Determine the [X, Y] coordinate at the center of the cell enclosing the given text.  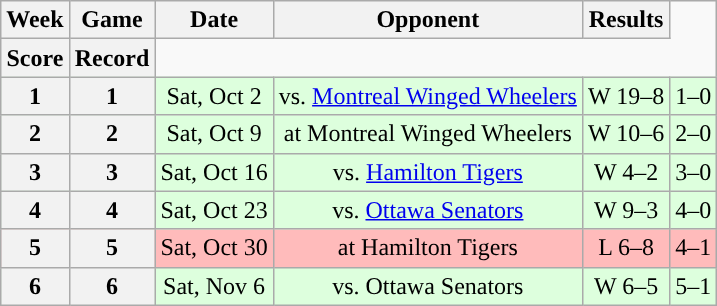
Sat, Oct 2 [214, 96]
Date [214, 20]
1–0 [694, 96]
5–1 [694, 286]
Opponent [428, 20]
3–0 [694, 172]
Sat, Oct 30 [214, 248]
at Hamilton Tigers [428, 248]
W 6–5 [626, 286]
vs. Montreal Winged Wheelers [428, 96]
4–0 [694, 210]
L 6–8 [626, 248]
W 10–6 [626, 134]
Week [35, 20]
Results [626, 20]
Sat, Oct 9 [214, 134]
Score [35, 58]
Record [112, 58]
2–0 [694, 134]
W 9–3 [626, 210]
Sat, Oct 16 [214, 172]
Sat, Nov 6 [214, 286]
4–1 [694, 248]
W 4–2 [626, 172]
Game [112, 20]
vs. Hamilton Tigers [428, 172]
at Montreal Winged Wheelers [428, 134]
Sat, Oct 23 [214, 210]
W 19–8 [626, 96]
